Locate the cell with the specified text and output its [X, Y] center coordinate. 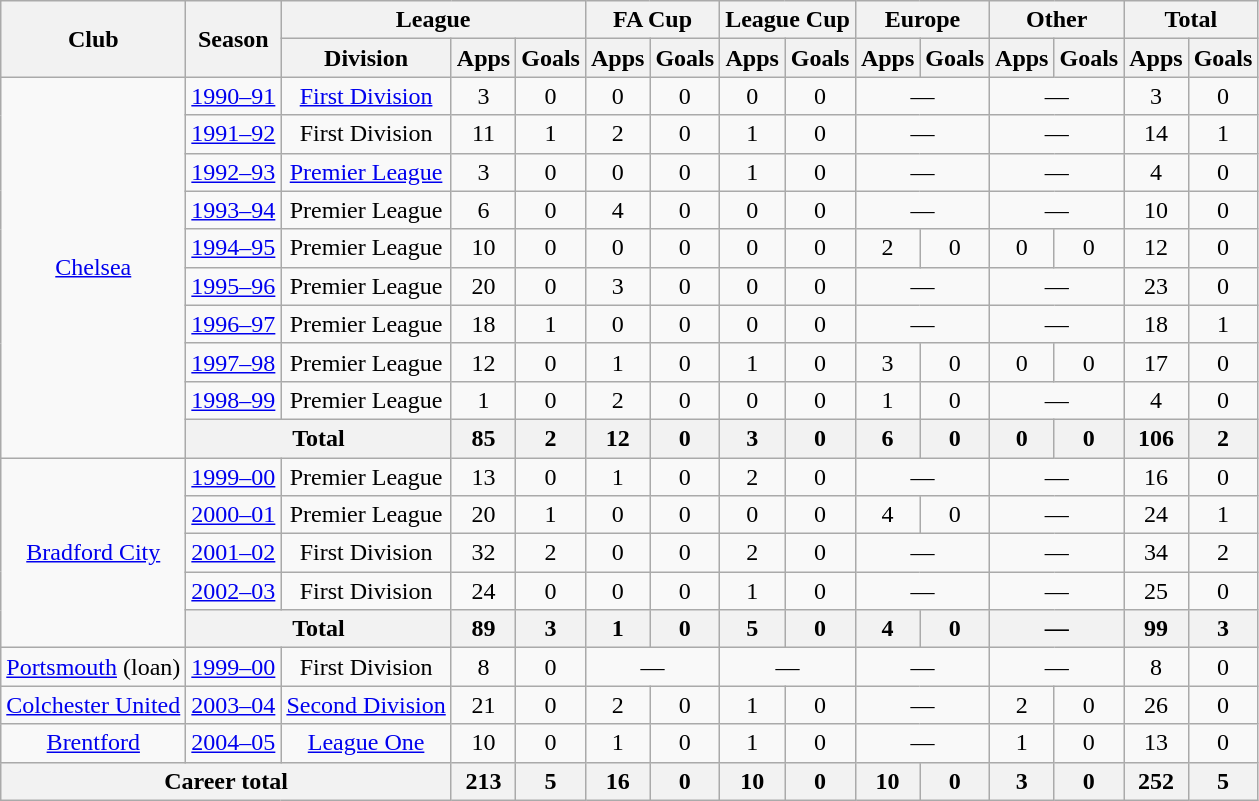
2002–03 [234, 591]
Europe [922, 20]
2003–04 [234, 705]
17 [1156, 362]
2000–01 [234, 515]
32 [483, 553]
252 [1156, 781]
11 [483, 134]
1998–99 [234, 400]
1993–94 [234, 210]
34 [1156, 553]
Colchester United [94, 705]
League Cup [788, 20]
85 [483, 438]
League One [366, 743]
Career total [226, 781]
99 [1156, 629]
Brentford [94, 743]
21 [483, 705]
1990–91 [234, 96]
213 [483, 781]
League [434, 20]
1996–97 [234, 324]
Club [94, 39]
Other [1057, 20]
1997–98 [234, 362]
2004–05 [234, 743]
2001–02 [234, 553]
1992–93 [234, 172]
Second Division [366, 705]
1994–95 [234, 248]
23 [1156, 286]
Bradford City [94, 553]
Portsmouth (loan) [94, 667]
106 [1156, 438]
14 [1156, 134]
Season [234, 39]
FA Cup [652, 20]
1995–96 [234, 286]
26 [1156, 705]
Chelsea [94, 268]
25 [1156, 591]
Division [366, 58]
1991–92 [234, 134]
89 [483, 629]
